Identify which cell holds the provided text, then report its (X, Y) central coordinate. 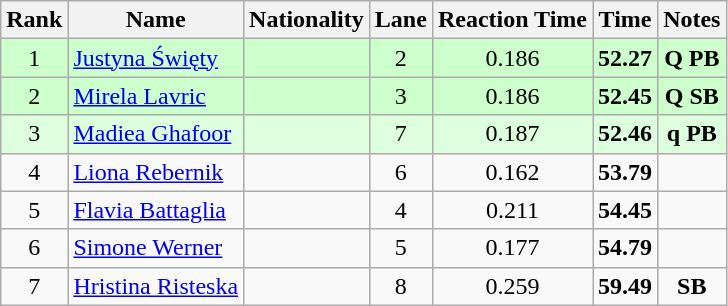
Q SB (692, 96)
8 (400, 286)
59.49 (626, 286)
0.162 (512, 172)
1 (34, 58)
Hristina Risteska (156, 286)
52.45 (626, 96)
Lane (400, 20)
Simone Werner (156, 248)
54.79 (626, 248)
Q PB (692, 58)
0.187 (512, 134)
Liona Rebernik (156, 172)
q PB (692, 134)
0.211 (512, 210)
0.259 (512, 286)
Name (156, 20)
52.27 (626, 58)
Madiea Ghafoor (156, 134)
Mirela Lavric (156, 96)
53.79 (626, 172)
0.177 (512, 248)
Flavia Battaglia (156, 210)
Time (626, 20)
Nationality (307, 20)
54.45 (626, 210)
Rank (34, 20)
Notes (692, 20)
52.46 (626, 134)
Justyna Święty (156, 58)
SB (692, 286)
Reaction Time (512, 20)
